Search for the cell housing the specified text and yield its (x, y) center coordinate. 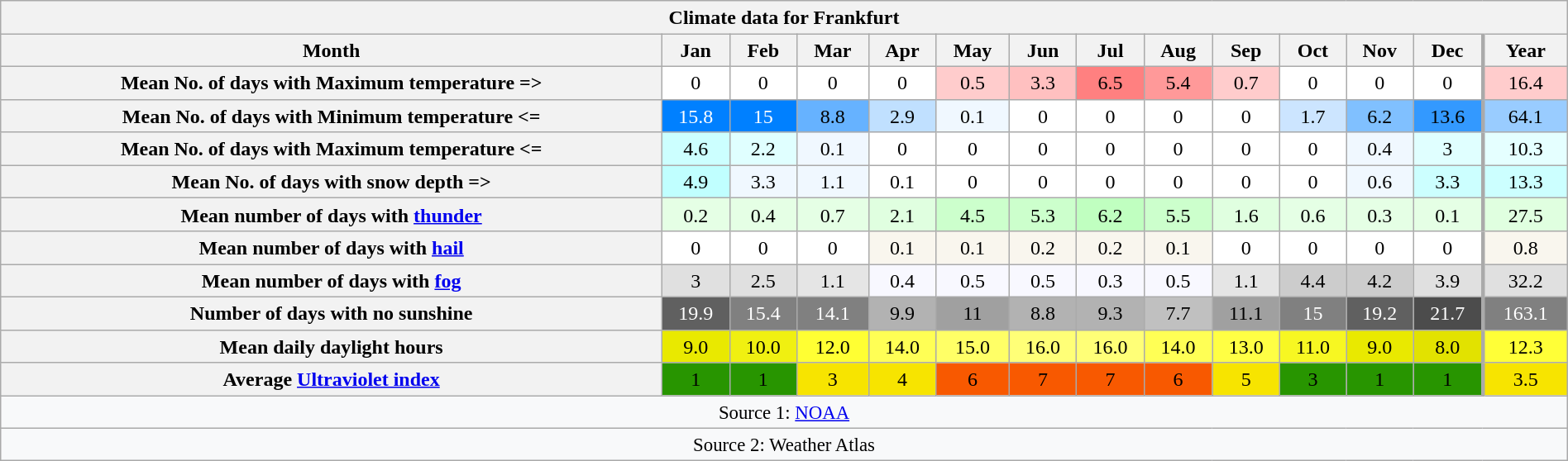
4.9 (696, 182)
10.3 (1525, 149)
4.2 (1380, 281)
Month (332, 50)
8.0 (1448, 346)
19.2 (1380, 313)
32.2 (1525, 281)
27.5 (1525, 215)
Source 2: Weather Atlas (784, 444)
Dec (1448, 50)
Year (1525, 50)
Mean No. of days with snow depth => (332, 182)
12.3 (1525, 346)
64.1 (1525, 116)
15.8 (696, 116)
16.4 (1525, 83)
14.1 (834, 313)
Mean number of days with thunder (332, 215)
Climate data for Frankfurt (784, 17)
2.5 (763, 281)
15.4 (763, 313)
Mean No. of days with Maximum temperature <= (332, 149)
Nov (1380, 50)
4.6 (696, 149)
Mean daily daylight hours (332, 346)
11.1 (1246, 313)
3.9 (1448, 281)
5 (1246, 379)
Mean number of days with hail (332, 248)
15.0 (973, 346)
2.2 (763, 149)
Average Ultraviolet index (332, 379)
13.3 (1525, 182)
2.9 (902, 116)
13.6 (1448, 116)
Apr (902, 50)
Mean number of days with fog (332, 281)
10.0 (763, 346)
1.6 (1246, 215)
7.7 (1178, 313)
May (973, 50)
163.1 (1525, 313)
Jan (696, 50)
Number of days with no sunshine (332, 313)
2.1 (902, 215)
Jul (1111, 50)
9.3 (1111, 313)
5.5 (1178, 215)
Sep (1246, 50)
19.9 (696, 313)
Oct (1312, 50)
11.0 (1312, 346)
Feb (763, 50)
4.5 (973, 215)
21.7 (1448, 313)
4 (902, 379)
Mar (834, 50)
5.4 (1178, 83)
9.9 (902, 313)
0.8 (1525, 248)
Jun (1043, 50)
11 (973, 313)
Aug (1178, 50)
3.5 (1525, 379)
Mean No. of days with Minimum temperature <= (332, 116)
6.5 (1111, 83)
13.0 (1246, 346)
4.4 (1312, 281)
12.0 (834, 346)
Source 1: NOAA (784, 411)
5.3 (1043, 215)
1.7 (1312, 116)
Mean No. of days with Maximum temperature => (332, 83)
